Identify which cell holds the provided text, then report its (X, Y) central coordinate. 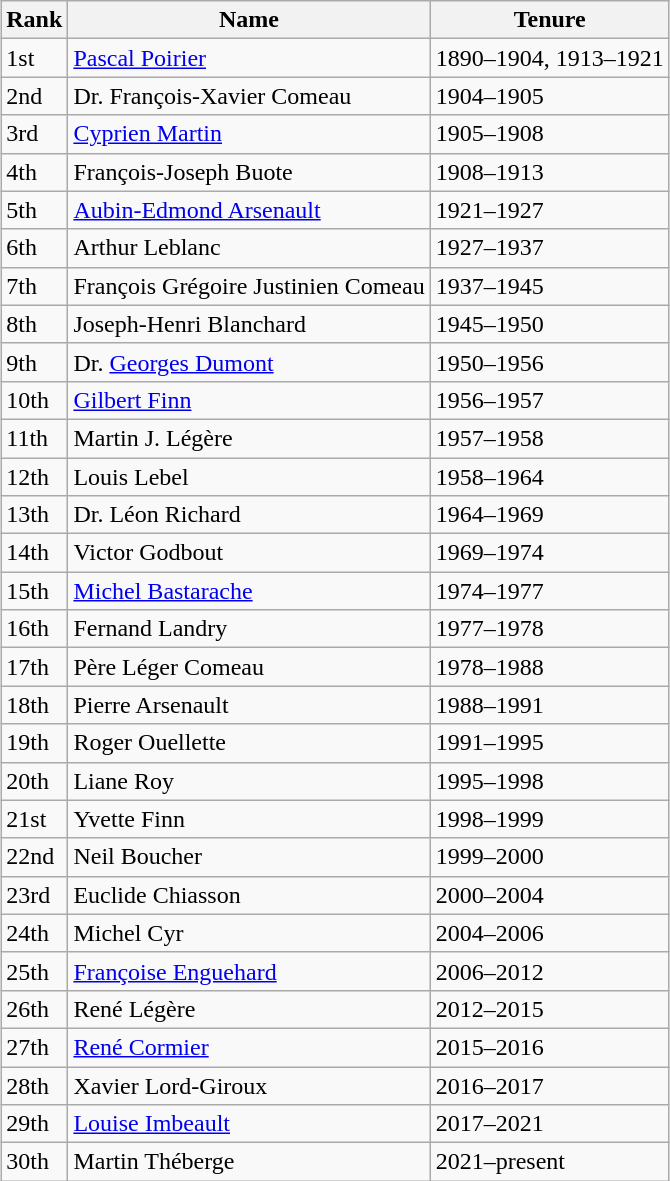
Louis Lebel (249, 477)
Dr. François-Xavier Comeau (249, 96)
Fernand Landry (249, 629)
7th (34, 286)
25th (34, 971)
1978–1988 (550, 667)
1958–1964 (550, 477)
9th (34, 362)
Roger Ouellette (249, 743)
22nd (34, 857)
1991–1995 (550, 743)
26th (34, 1009)
11th (34, 438)
Name (249, 20)
1974–1977 (550, 591)
12th (34, 477)
Aubin-Edmond Arsenault (249, 210)
Pierre Arsenault (249, 705)
1890–1904, 1913–1921 (550, 58)
1927–1937 (550, 248)
18th (34, 705)
Cyprien Martin (249, 134)
Neil Boucher (249, 857)
1957–1958 (550, 438)
23rd (34, 895)
2nd (34, 96)
27th (34, 1047)
1937–1945 (550, 286)
Michel Cyr (249, 933)
15th (34, 591)
2000–2004 (550, 895)
Arthur Leblanc (249, 248)
François-Joseph Buote (249, 172)
10th (34, 400)
Père Léger Comeau (249, 667)
1964–1969 (550, 515)
René Cormier (249, 1047)
René Légère (249, 1009)
2017–2021 (550, 1124)
4th (34, 172)
2004–2006 (550, 933)
17th (34, 667)
Gilbert Finn (249, 400)
6th (34, 248)
1908–1913 (550, 172)
Rank (34, 20)
Françoise Enguehard (249, 971)
2016–2017 (550, 1085)
Xavier Lord-Giroux (249, 1085)
1999–2000 (550, 857)
2012–2015 (550, 1009)
1950–1956 (550, 362)
Dr. Georges Dumont (249, 362)
1905–1908 (550, 134)
1956–1957 (550, 400)
29th (34, 1124)
1921–1927 (550, 210)
30th (34, 1162)
Liane Roy (249, 781)
8th (34, 324)
1st (34, 58)
Victor Godbout (249, 553)
Dr. Léon Richard (249, 515)
1988–1991 (550, 705)
16th (34, 629)
Pascal Poirier (249, 58)
Louise Imbeault (249, 1124)
28th (34, 1085)
1998–1999 (550, 819)
Yvette Finn (249, 819)
3rd (34, 134)
Joseph-Henri Blanchard (249, 324)
2006–2012 (550, 971)
20th (34, 781)
Martin Théberge (249, 1162)
François Grégoire Justinien Comeau (249, 286)
1969–1974 (550, 553)
Tenure (550, 20)
13th (34, 515)
2015–2016 (550, 1047)
1995–1998 (550, 781)
14th (34, 553)
Euclide Chiasson (249, 895)
1904–1905 (550, 96)
Martin J. Légère (249, 438)
1945–1950 (550, 324)
5th (34, 210)
1977–1978 (550, 629)
24th (34, 933)
Michel Bastarache (249, 591)
2021–present (550, 1162)
21st (34, 819)
19th (34, 743)
